Detect which cell encompasses the target text, then output its [x, y] center coordinate. 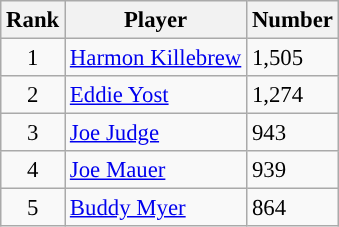
Joe Judge [156, 133]
939 [293, 170]
5 [33, 208]
943 [293, 133]
Number [293, 20]
Harmon Killebrew [156, 58]
864 [293, 208]
Buddy Myer [156, 208]
2 [33, 95]
Rank [33, 20]
Joe Mauer [156, 170]
1,505 [293, 58]
Eddie Yost [156, 95]
1 [33, 58]
Player [156, 20]
1,274 [293, 95]
4 [33, 170]
3 [33, 133]
